Detect which cell encompasses the target text, then output its (X, Y) center coordinate. 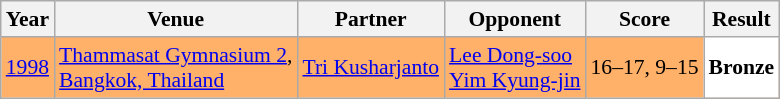
Venue (176, 19)
Score (644, 19)
Lee Dong-soo Yim Kyung-jin (514, 68)
Partner (370, 19)
Tri Kusharjanto (370, 68)
Result (742, 19)
Opponent (514, 19)
Bronze (742, 68)
16–17, 9–15 (644, 68)
1998 (28, 68)
Year (28, 19)
Thammasat Gymnasium 2,Bangkok, Thailand (176, 68)
